Find where the given text appears and provide that cell's center as [X, Y] coordinate. 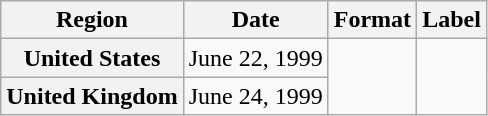
United States [92, 58]
Format [372, 20]
Label [452, 20]
June 24, 1999 [256, 96]
United Kingdom [92, 96]
Region [92, 20]
June 22, 1999 [256, 58]
Date [256, 20]
